Locate the cell with the specified text and output its [X, Y] center coordinate. 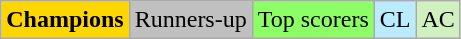
Runners-up [190, 20]
CL [395, 20]
AC [438, 20]
Champions [65, 20]
Top scorers [313, 20]
